Pinpoint the cell where the given text exists, returning its (x, y) midpoint coordinate. 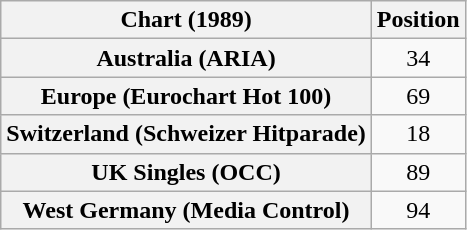
69 (418, 96)
Position (418, 20)
18 (418, 134)
94 (418, 210)
Switzerland (Schweizer Hitparade) (186, 134)
Chart (1989) (186, 20)
West Germany (Media Control) (186, 210)
Australia (ARIA) (186, 58)
UK Singles (OCC) (186, 172)
Europe (Eurochart Hot 100) (186, 96)
34 (418, 58)
89 (418, 172)
